Search for the cell housing the specified text and yield its [x, y] center coordinate. 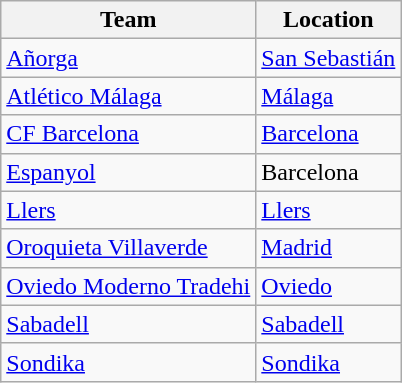
CF Barcelona [128, 134]
Oviedo Moderno Tradehi [128, 286]
San Sebastián [328, 58]
Team [128, 20]
Oroquieta Villaverde [128, 248]
Atlético Málaga [128, 96]
Location [328, 20]
Añorga [128, 58]
Oviedo [328, 286]
Madrid [328, 248]
Espanyol [128, 172]
Málaga [328, 96]
